Return the (X, Y) coordinate for the center point of the cell that contains the specified text.  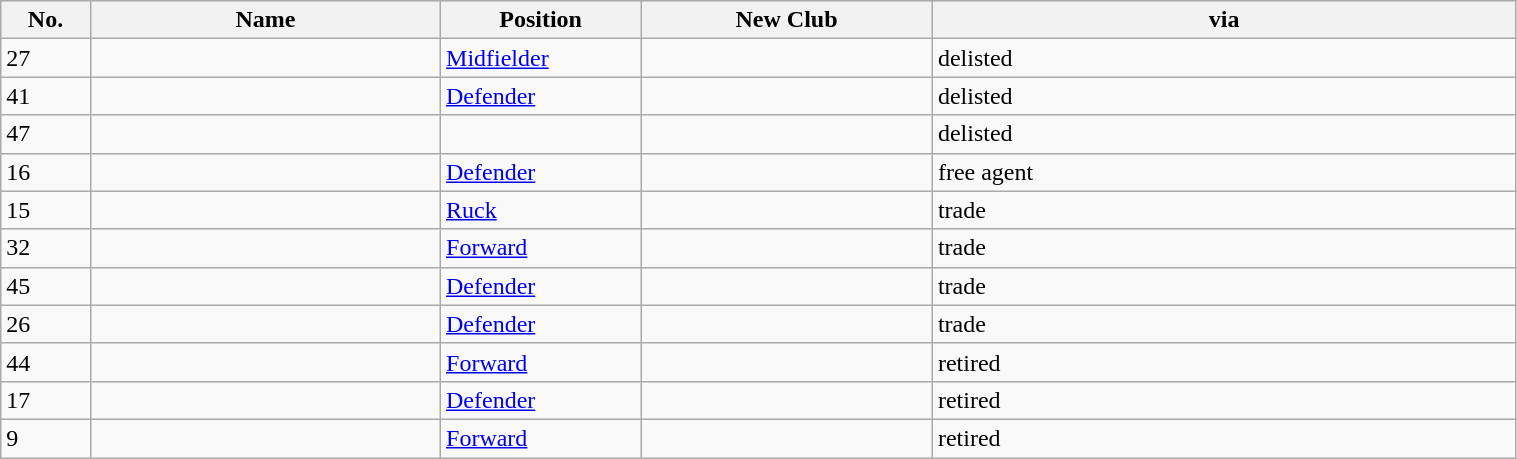
No. (46, 20)
free agent (1224, 172)
17 (46, 400)
32 (46, 248)
via (1224, 20)
44 (46, 362)
Midfielder (541, 58)
45 (46, 286)
15 (46, 210)
27 (46, 58)
16 (46, 172)
26 (46, 324)
47 (46, 134)
9 (46, 438)
Name (265, 20)
Position (541, 20)
41 (46, 96)
New Club (787, 20)
Ruck (541, 210)
